From the cell containing the given text, extract its center point as (x, y) coordinate. 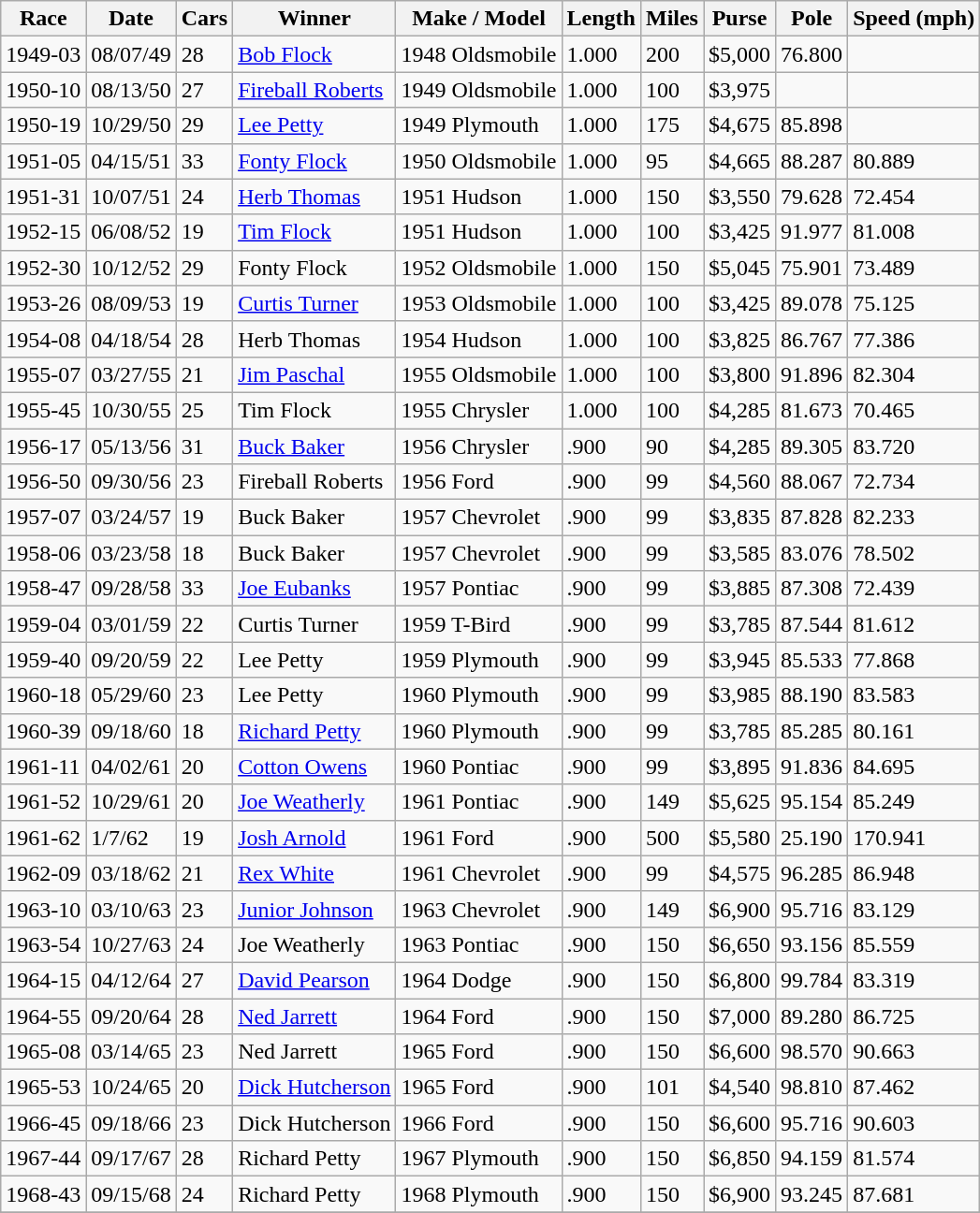
89.305 (812, 446)
1956 Ford (479, 482)
170.941 (914, 838)
91.896 (812, 374)
David Pearson (314, 980)
1964 Ford (479, 1016)
101 (672, 1088)
1949 Plymouth (479, 125)
94.159 (812, 1159)
Miles (672, 19)
95 (672, 161)
1963-54 (43, 944)
1955 Oldsmobile (479, 374)
1956-17 (43, 446)
$3,985 (739, 695)
76.800 (812, 54)
77.868 (914, 660)
87.544 (812, 624)
1959 Plymouth (479, 660)
84.695 (914, 767)
Winner (314, 19)
1952-30 (43, 268)
87.462 (914, 1088)
91.836 (812, 767)
05/13/56 (131, 446)
09/18/60 (131, 731)
$6,850 (739, 1159)
$3,975 (739, 90)
1951-31 (43, 197)
$4,575 (739, 873)
72.454 (914, 197)
1955-07 (43, 374)
03/14/65 (131, 1052)
09/20/59 (131, 660)
Bob Flock (314, 54)
09/15/68 (131, 1194)
03/23/58 (131, 553)
500 (672, 838)
87.308 (812, 589)
$3,885 (739, 589)
Date (131, 19)
Junior Johnson (314, 909)
31 (204, 446)
1953 Oldsmobile (479, 303)
1962-09 (43, 873)
$3,800 (739, 374)
Cotton Owens (314, 767)
$3,835 (739, 518)
1961 Ford (479, 838)
1954 Hudson (479, 339)
1959-04 (43, 624)
93.245 (812, 1194)
1952 Oldsmobile (479, 268)
$4,665 (739, 161)
72.734 (914, 482)
1963 Pontiac (479, 944)
95.154 (812, 802)
75.125 (914, 303)
78.502 (914, 553)
98.570 (812, 1052)
10/27/63 (131, 944)
08/09/53 (131, 303)
Pole (812, 19)
05/29/60 (131, 695)
99.784 (812, 980)
04/15/51 (131, 161)
1961-11 (43, 767)
1952-15 (43, 232)
10/30/55 (131, 410)
09/30/56 (131, 482)
1964 Dodge (479, 980)
Length (601, 19)
1963 Chevrolet (479, 909)
08/13/50 (131, 90)
04/18/54 (131, 339)
$7,000 (739, 1016)
91.977 (812, 232)
88.287 (812, 161)
$5,000 (739, 54)
1959-40 (43, 660)
1953-26 (43, 303)
81.673 (812, 410)
1950 Oldsmobile (479, 161)
87.828 (812, 518)
175 (672, 125)
$5,580 (739, 838)
82.233 (914, 518)
08/07/49 (131, 54)
1966 Ford (479, 1123)
$3,895 (739, 767)
$4,540 (739, 1088)
1958-06 (43, 553)
1967-44 (43, 1159)
1963-10 (43, 909)
81.612 (914, 624)
1966-45 (43, 1123)
1956-50 (43, 482)
1961-62 (43, 838)
25.190 (812, 838)
Make / Model (479, 19)
86.725 (914, 1016)
06/08/52 (131, 232)
10/12/52 (131, 268)
86.948 (914, 873)
1955 Chrysler (479, 410)
$3,825 (739, 339)
10/07/51 (131, 197)
90 (672, 446)
80.889 (914, 161)
1964-55 (43, 1016)
$6,800 (739, 980)
1965-08 (43, 1052)
83.129 (914, 909)
89.078 (812, 303)
Purse (739, 19)
$3,585 (739, 553)
1968 Plymouth (479, 1194)
86.767 (812, 339)
Rex White (314, 873)
81.574 (914, 1159)
85.285 (812, 731)
Cars (204, 19)
$3,945 (739, 660)
88.067 (812, 482)
200 (672, 54)
1965-53 (43, 1088)
81.008 (914, 232)
85.249 (914, 802)
Joe Eubanks (314, 589)
89.280 (812, 1016)
75.901 (812, 268)
10/29/61 (131, 802)
70.465 (914, 410)
1948 Oldsmobile (479, 54)
1958-47 (43, 589)
85.898 (812, 125)
96.285 (812, 873)
$3,550 (739, 197)
09/20/64 (131, 1016)
09/17/67 (131, 1159)
79.628 (812, 197)
80.161 (914, 731)
Josh Arnold (314, 838)
77.386 (914, 339)
88.190 (812, 695)
93.156 (812, 944)
1949 Oldsmobile (479, 90)
83.720 (914, 446)
90.663 (914, 1052)
$4,560 (739, 482)
1954-08 (43, 339)
1955-45 (43, 410)
Jim Paschal (314, 374)
87.681 (914, 1194)
$6,650 (739, 944)
1950-19 (43, 125)
$4,675 (739, 125)
1960-39 (43, 731)
03/10/63 (131, 909)
03/18/62 (131, 873)
10/24/65 (131, 1088)
73.489 (914, 268)
72.439 (914, 589)
1964-15 (43, 980)
Race (43, 19)
03/27/55 (131, 374)
1968-43 (43, 1194)
1961 Pontiac (479, 802)
1960-18 (43, 695)
10/29/50 (131, 125)
83.076 (812, 553)
98.810 (812, 1088)
1957 Pontiac (479, 589)
09/18/66 (131, 1123)
1950-10 (43, 90)
83.583 (914, 695)
1960 Pontiac (479, 767)
03/01/59 (131, 624)
85.559 (914, 944)
1957-07 (43, 518)
$5,045 (739, 268)
85.533 (812, 660)
25 (204, 410)
Speed (mph) (914, 19)
82.304 (914, 374)
90.603 (914, 1123)
1951-05 (43, 161)
$5,625 (739, 802)
1959 T-Bird (479, 624)
03/24/57 (131, 518)
83.319 (914, 980)
04/02/61 (131, 767)
1/7/62 (131, 838)
1967 Plymouth (479, 1159)
1949-03 (43, 54)
04/12/64 (131, 980)
09/28/58 (131, 589)
1961-52 (43, 802)
1956 Chrysler (479, 446)
1961 Chevrolet (479, 873)
